Extract the [X, Y] coordinate from the center of the cell holding the provided text.  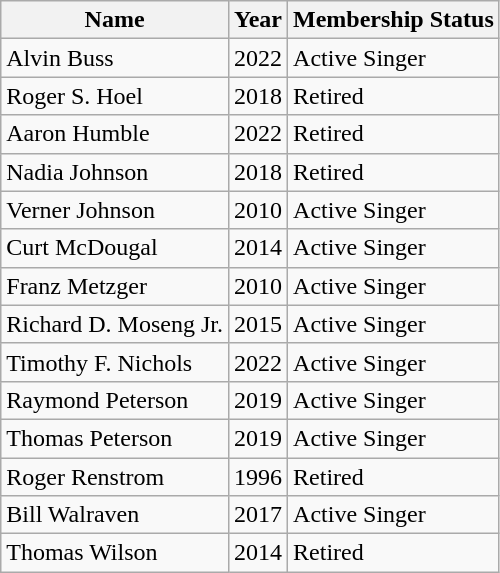
Raymond Peterson [115, 400]
Aaron Humble [115, 134]
Roger Renstrom [115, 477]
2017 [258, 515]
Thomas Wilson [115, 553]
Alvin Buss [115, 58]
Bill Walraven [115, 515]
Verner Johnson [115, 210]
Curt McDougal [115, 248]
Roger S. Hoel [115, 96]
Nadia Johnson [115, 172]
Richard D. Moseng Jr. [115, 324]
Name [115, 20]
Franz Metzger [115, 286]
2015 [258, 324]
Timothy F. Nichols [115, 362]
Membership Status [394, 20]
Year [258, 20]
Thomas Peterson [115, 438]
1996 [258, 477]
